Detect which cell encompasses the target text, then output its [X, Y] center coordinate. 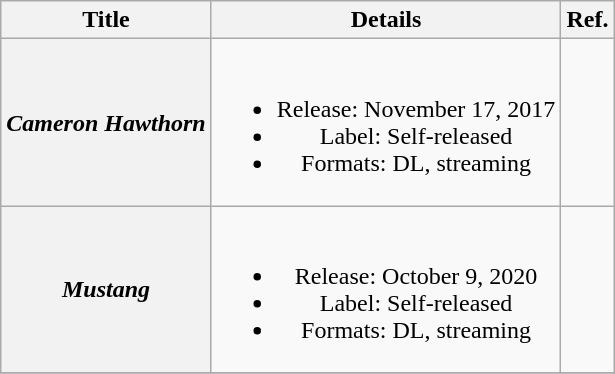
Mustang [106, 290]
Ref. [588, 20]
Title [106, 20]
Release: October 9, 2020Label: Self-releasedFormats: DL, streaming [386, 290]
Details [386, 20]
Release: November 17, 2017Label: Self-releasedFormats: DL, streaming [386, 122]
Cameron Hawthorn [106, 122]
